Find where the given text appears and provide that cell's center as [X, Y] coordinate. 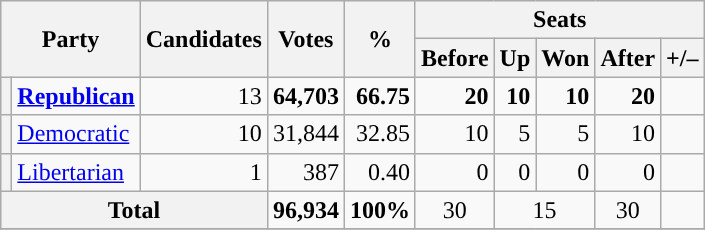
Up [515, 58]
387 [306, 172]
64,703 [306, 96]
66.75 [380, 96]
15 [544, 210]
% [380, 39]
+/– [682, 58]
32.85 [380, 134]
Republican [76, 96]
13 [204, 96]
Party [71, 39]
96,934 [306, 210]
1 [204, 172]
Seats [560, 20]
Candidates [204, 39]
Won [566, 58]
31,844 [306, 134]
Before [454, 58]
After [628, 58]
Democratic [76, 134]
Votes [306, 39]
Libertarian [76, 172]
100% [380, 210]
0.40 [380, 172]
Total [134, 210]
